Extract the (X, Y) coordinate from the center of the cell holding the provided text.  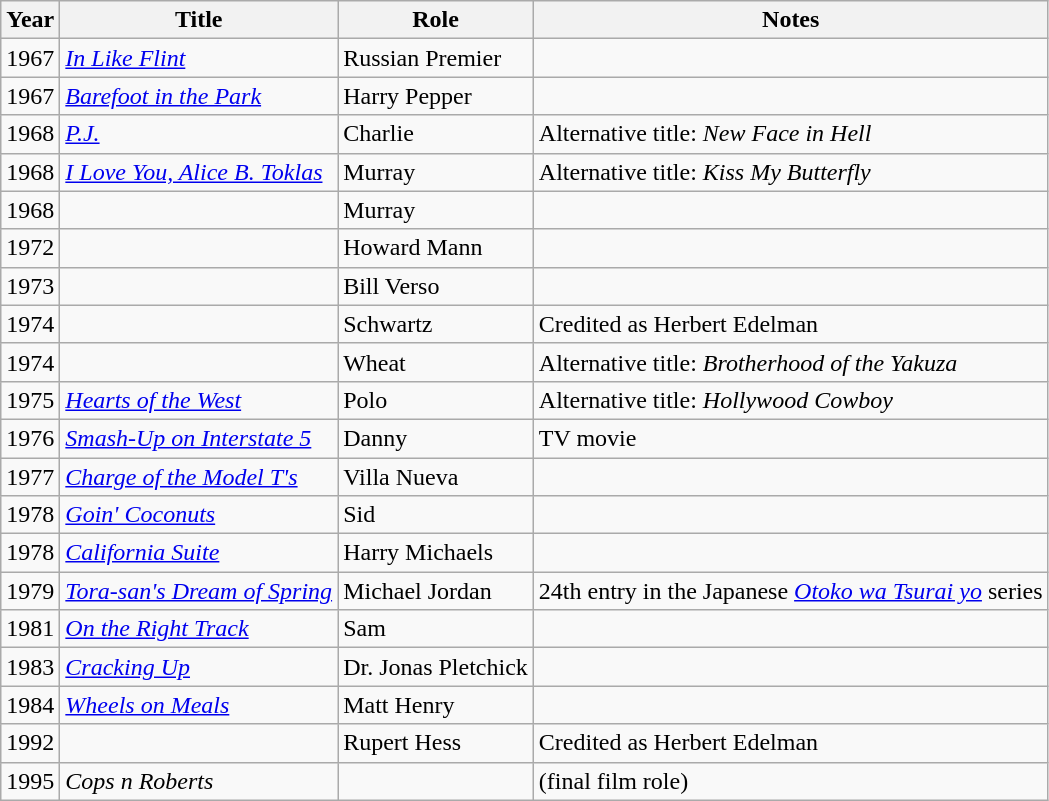
Smash-Up on Interstate 5 (199, 438)
Polo (436, 400)
1973 (30, 286)
Sam (436, 629)
1976 (30, 438)
1992 (30, 743)
Russian Premier (436, 58)
1977 (30, 477)
Charge of the Model T's (199, 477)
Bill Verso (436, 286)
California Suite (199, 553)
Howard Mann (436, 248)
Charlie (436, 134)
P.J. (199, 134)
Wheels on Meals (199, 705)
(final film role) (790, 781)
1979 (30, 591)
I Love You, Alice B. Toklas (199, 172)
Hearts of the West (199, 400)
Tora-san's Dream of Spring (199, 591)
24th entry in the Japanese Otoko wa Tsurai yo series (790, 591)
1983 (30, 667)
Role (436, 20)
Cops n Roberts (199, 781)
Dr. Jonas Pletchick (436, 667)
Michael Jordan (436, 591)
Title (199, 20)
1975 (30, 400)
Sid (436, 515)
Notes (790, 20)
Alternative title: Hollywood Cowboy (790, 400)
Wheat (436, 362)
TV movie (790, 438)
1995 (30, 781)
Harry Pepper (436, 96)
1981 (30, 629)
Barefoot in the Park (199, 96)
Schwartz (436, 324)
Cracking Up (199, 667)
1984 (30, 705)
1972 (30, 248)
Rupert Hess (436, 743)
Goin' Coconuts (199, 515)
Matt Henry (436, 705)
On the Right Track (199, 629)
Villa Nueva (436, 477)
In Like Flint (199, 58)
Harry Michaels (436, 553)
Year (30, 20)
Alternative title: Brotherhood of the Yakuza (790, 362)
Alternative title: Kiss My Butterfly (790, 172)
Alternative title: New Face in Hell (790, 134)
Danny (436, 438)
